Determine the [x, y] coordinate at the center of the cell enclosing the given text.  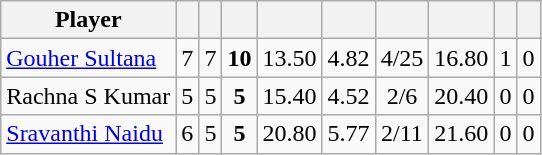
15.40 [290, 96]
2/6 [402, 96]
4/25 [402, 58]
2/11 [402, 134]
5.77 [348, 134]
6 [188, 134]
Player [88, 20]
10 [240, 58]
20.80 [290, 134]
20.40 [462, 96]
1 [506, 58]
Rachna S Kumar [88, 96]
13.50 [290, 58]
16.80 [462, 58]
4.52 [348, 96]
Sravanthi Naidu [88, 134]
21.60 [462, 134]
Gouher Sultana [88, 58]
4.82 [348, 58]
